Return [x, y] of the center of cell containing provided text 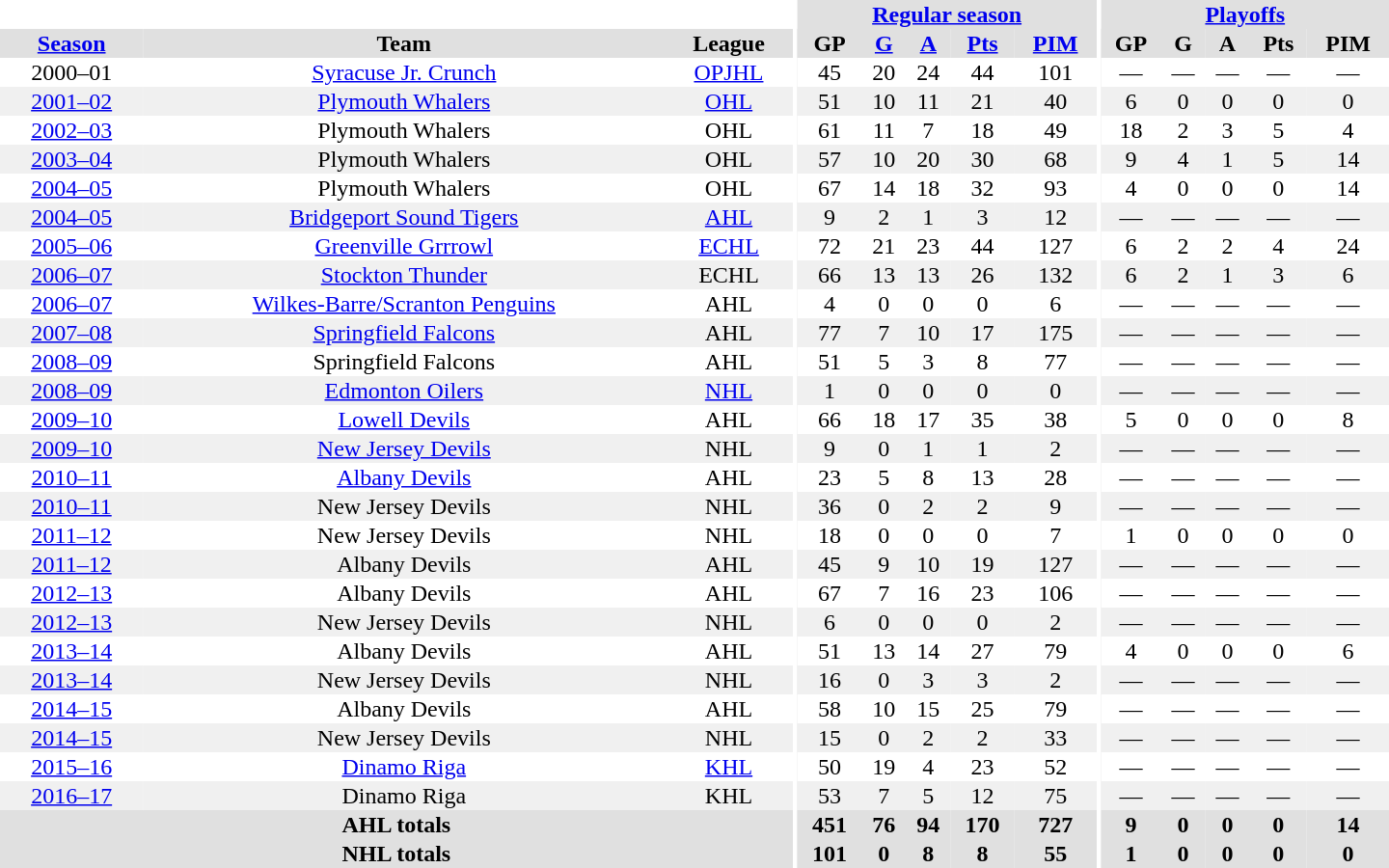
Greenville Grrrowl [403, 246]
49 [1055, 130]
Syracuse Jr. Crunch [403, 72]
30 [982, 159]
2015–16 [71, 767]
72 [830, 246]
2002–03 [71, 130]
55 [1055, 854]
38 [1055, 420]
2007–08 [71, 333]
35 [982, 420]
Season [71, 43]
OPJHL [728, 72]
33 [1055, 738]
132 [1055, 275]
50 [830, 767]
175 [1055, 333]
61 [830, 130]
2003–04 [71, 159]
AHL totals [396, 825]
27 [982, 651]
26 [982, 275]
57 [830, 159]
Edmonton Oilers [403, 391]
Regular season [947, 14]
58 [830, 709]
36 [830, 506]
170 [982, 825]
451 [830, 825]
25 [982, 709]
Stockton Thunder [403, 275]
2001–02 [71, 101]
2000–01 [71, 72]
75 [1055, 796]
106 [1055, 593]
Team [403, 43]
53 [830, 796]
94 [928, 825]
NHL totals [396, 854]
Playoffs [1245, 14]
40 [1055, 101]
2005–06 [71, 246]
Wilkes-Barre/Scranton Penguins [403, 304]
727 [1055, 825]
68 [1055, 159]
League [728, 43]
Lowell Devils [403, 420]
32 [982, 188]
2016–17 [71, 796]
Bridgeport Sound Tigers [403, 217]
28 [1055, 477]
93 [1055, 188]
76 [884, 825]
52 [1055, 767]
